Return the [X, Y] coordinate for the center point of the cell that contains the specified text.  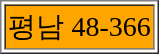
평남 48-366 [78, 26]
